Search for the cell housing the specified text and yield its (x, y) center coordinate. 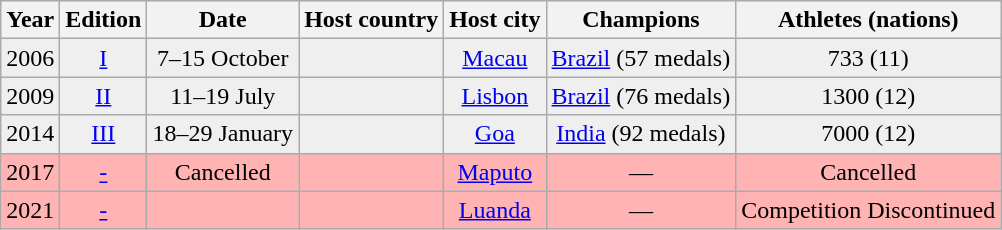
Competition Discontinued (868, 210)
7–15 October (223, 58)
Maputo (495, 172)
Macau (495, 58)
18–29 January (223, 134)
2006 (30, 58)
I (104, 58)
11–19 July (223, 96)
Host city (495, 20)
Host country (372, 20)
II (104, 96)
Brazil (76 medals) (641, 96)
2021 (30, 210)
Champions (641, 20)
Athletes (nations) (868, 20)
733 (11) (868, 58)
Goa (495, 134)
India (92 medals) (641, 134)
2017 (30, 172)
Luanda (495, 210)
Brazil (57 medals) (641, 58)
Lisbon (495, 96)
Year (30, 20)
7000 (12) (868, 134)
2014 (30, 134)
1300 (12) (868, 96)
Edition (104, 20)
2009 (30, 96)
Date (223, 20)
III (104, 134)
